Provide the (x, y) coordinate of the cell's center where the given text is located.  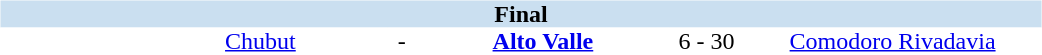
Chubut (260, 42)
6 - 30 (706, 42)
Alto Valle (544, 42)
Comodoro Rivadavia (893, 42)
- (402, 42)
Final (520, 14)
